Return the [x, y] coordinate for the center point of the cell that contains the specified text.  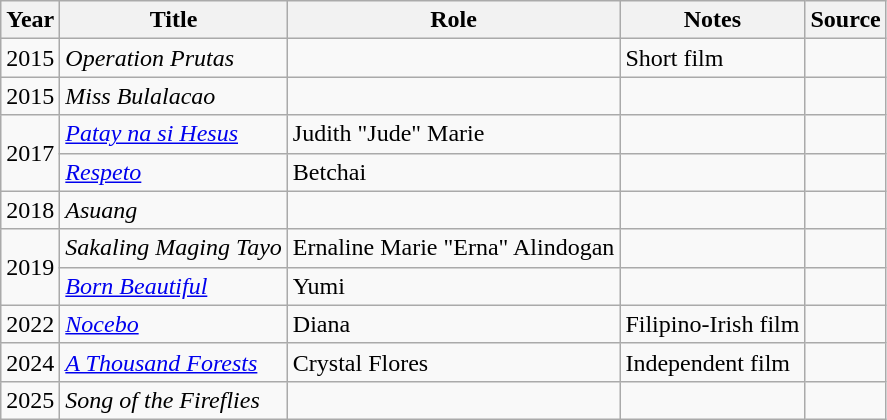
Miss Bulalacao [174, 96]
Patay na si Hesus [174, 134]
Year [30, 20]
Filipino-Irish film [712, 324]
Ernaline Marie "Erna" Alindogan [454, 248]
Role [454, 20]
Short film [712, 58]
Born Beautiful [174, 286]
Diana [454, 324]
Sakaling Maging Tayo [174, 248]
Song of the Fireflies [174, 400]
2025 [30, 400]
Respeto [174, 172]
Nocebo [174, 324]
Source [846, 20]
Judith "Jude" Marie [454, 134]
2017 [30, 153]
2024 [30, 362]
Operation Prutas [174, 58]
A Thousand Forests [174, 362]
2022 [30, 324]
Title [174, 20]
Notes [712, 20]
Yumi [454, 286]
2018 [30, 210]
Crystal Flores [454, 362]
Betchai [454, 172]
Asuang [174, 210]
2019 [30, 267]
Independent film [712, 362]
